From the cell containing the given text, extract its center point as [X, Y] coordinate. 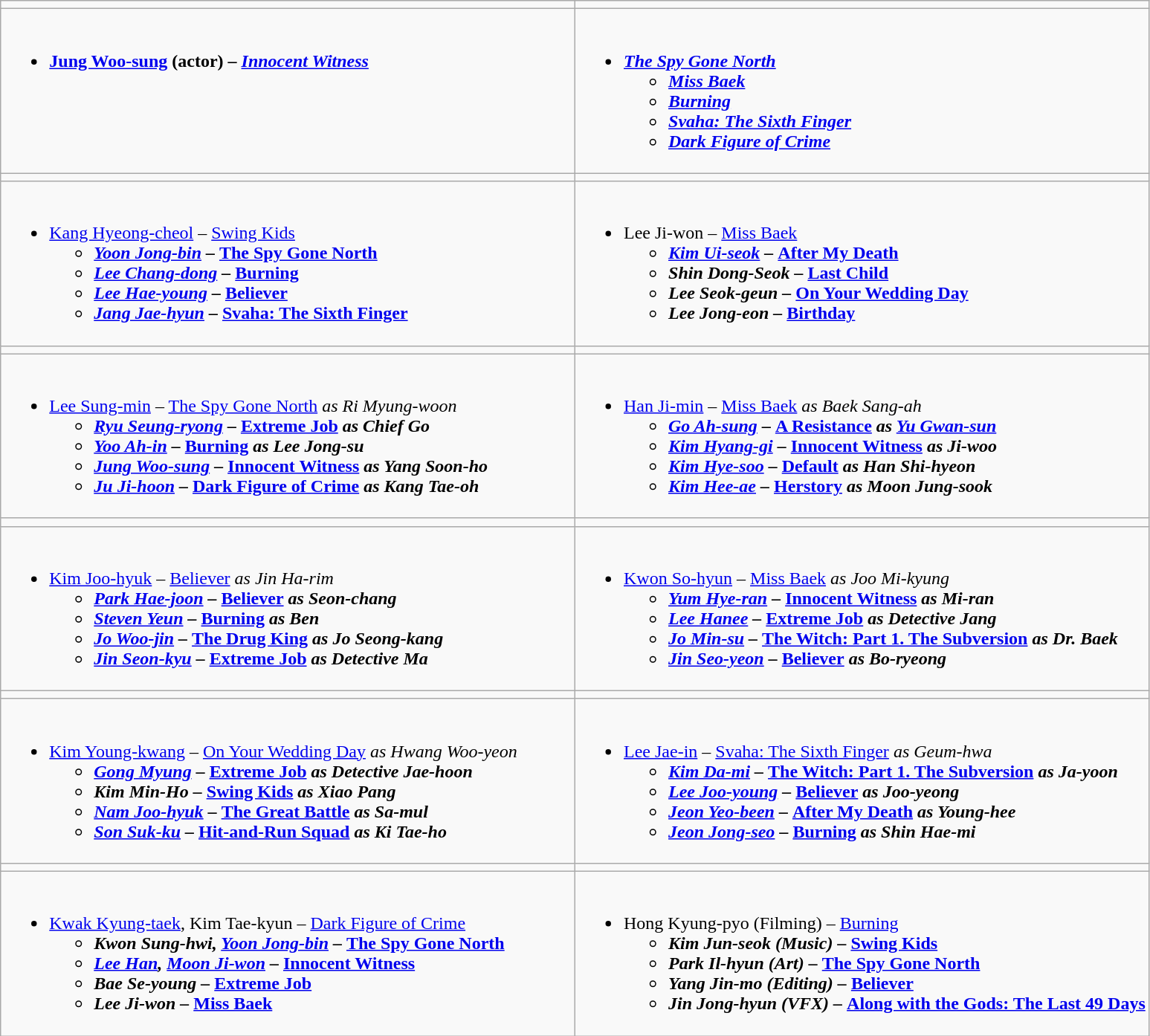
Lee Ji-won – Miss Baek Kim Ui-seok – After My DeathShin Dong-Seok – Last ChildLee Seok-geun – On Your Wedding DayLee Jong-eon – Birthday [862, 263]
Jung Woo-sung (actor) – Innocent Witness [288, 91]
The Spy Gone North Miss BaekBurningSvaha: The Sixth FingerDark Figure of Crime [862, 91]
